Extract the (X, Y) coordinate from the center of the cell holding the provided text.  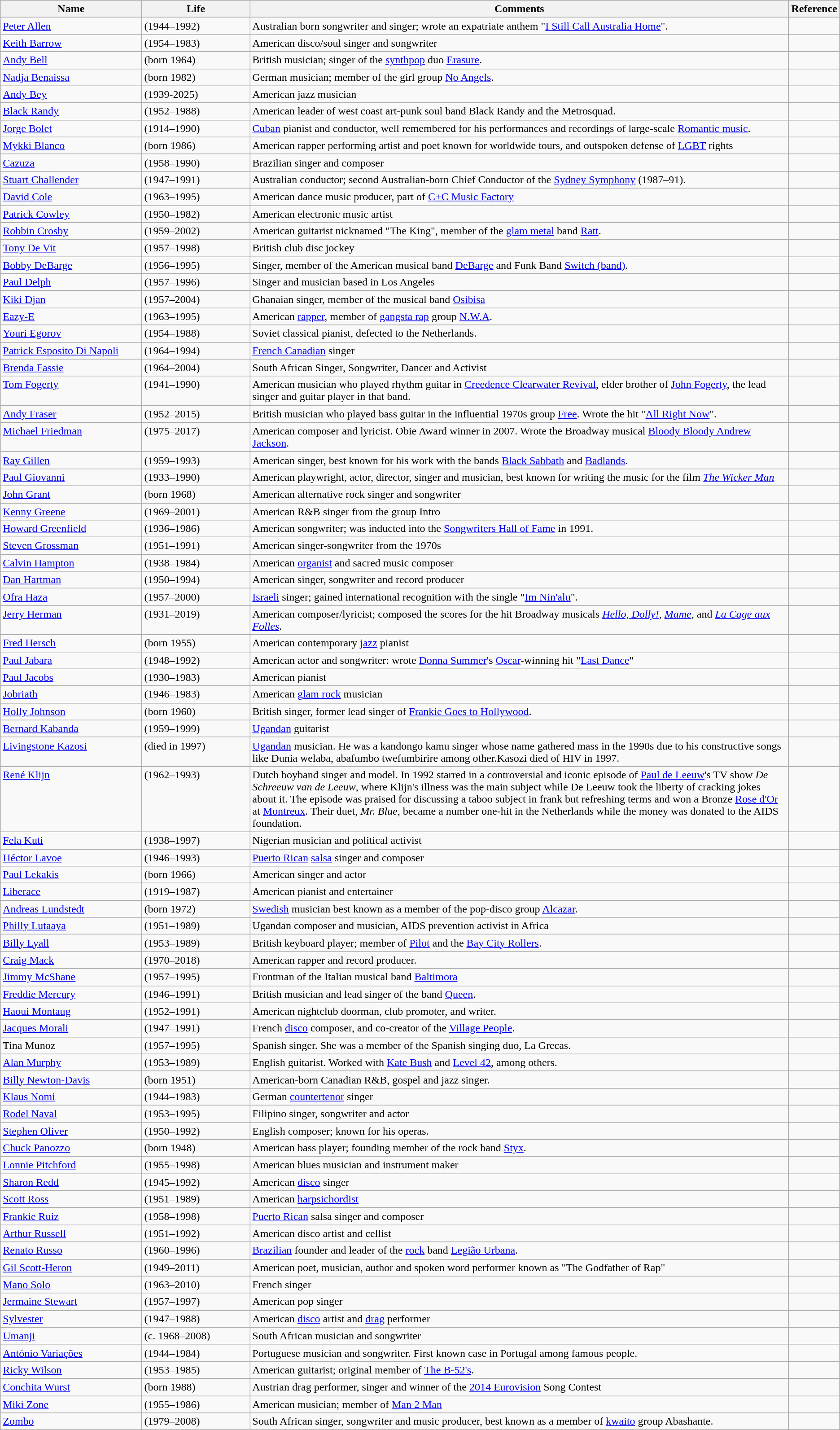
(born 1964) (196, 60)
Tina Munoz (71, 1045)
American dance music producer, part of C+C Music Factory (520, 197)
(1956–1995) (196, 265)
Rodel Naval (71, 1114)
(born 1972) (196, 909)
(1933–1990) (196, 477)
American electronic music artist (520, 214)
Kenny Greene (71, 511)
Brenda Fassie (71, 368)
Andy Bey (71, 94)
American guitarist; original member of The B-52's. (520, 1370)
(1953–1995) (196, 1114)
American songwriter; was inducted into the Songwriters Hall of Fame in 1991. (520, 529)
(1952–2015) (196, 414)
American composer and lyricist. Obie Award winner in 2007. Wrote the Broadway musical Bloody Bloody Andrew Jackson. (520, 437)
Soviet classical pianist, defected to the Netherlands. (520, 333)
Ofra Haza (71, 597)
Spanish singer. She was a member of the Spanish singing duo, La Grecas. (520, 1045)
(1948–1992) (196, 660)
Steven Grossman (71, 546)
Paul Lekakis (71, 875)
English guitarist. Worked with Kate Bush and Level 42, among others. (520, 1062)
(1957–2004) (196, 299)
American singer-songwriter from the 1970s (520, 546)
Scott Ross (71, 1199)
Singer, member of the American musical band DeBarge and Funk Band Switch (band). (520, 265)
Jacques Morali (71, 1028)
British musician and lead singer of the band Queen. (520, 994)
Nigerian musician and political activist (520, 840)
(1914–1990) (196, 128)
Chuck Panozzo (71, 1148)
American pianist (520, 677)
Ray Gillen (71, 460)
(1954–1988) (196, 333)
(1950–1994) (196, 580)
American R&B singer from the group Intro (520, 511)
Andy Bell (71, 60)
Peter Allen (71, 26)
American pop singer (520, 1302)
David Cole (71, 197)
René Klijn (71, 799)
American glam rock musician (520, 694)
(1960–1996) (196, 1250)
Mykki Blanco (71, 145)
(1938–1997) (196, 840)
(1952–1991) (196, 1011)
(1975–2017) (196, 437)
American bass player; founding member of the rock band Styx. (520, 1148)
Robbin Crosby (71, 231)
French disco composer, and co-creator of the Village People. (520, 1028)
(1936–1986) (196, 529)
Umanji (71, 1336)
Mano Solo (71, 1285)
(born 1951) (196, 1079)
Haoui Montaug (71, 1011)
(1946–1993) (196, 858)
Eazy-E (71, 316)
(1951–1991) (196, 546)
American disco/soul singer and songwriter (520, 43)
Jorge Bolet (71, 128)
(1959–2002) (196, 231)
Alan Murphy (71, 1062)
Filipino singer, songwriter and actor (520, 1114)
American singer and actor (520, 875)
(1931–2019) (196, 620)
Andreas Lundstedt (71, 909)
American rapper, member of gangsta rap group N.W.A. (520, 316)
Sharon Redd (71, 1182)
Comments (520, 9)
(1957–1997) (196, 1302)
Cuban pianist and conductor, well remembered for his performances and recordings of large-scale Romantic music. (520, 128)
(1957–1996) (196, 282)
Paul Giovanni (71, 477)
American leader of west coast art-punk soul band Black Randy and the Metrosquad. (520, 111)
Craig Mack (71, 960)
Ghanaian singer, member of the musical band Osibisa (520, 299)
American singer, best known for his work with the bands Black Sabbath and Badlands. (520, 460)
(1919–1987) (196, 892)
South African singer, songwriter and music producer, best known as a member of kwaito group Abashante. (520, 1421)
(died in 1997) (196, 751)
Ugandan composer and musician, AIDS prevention activist in Africa (520, 926)
(1939-2025) (196, 94)
(1955–1986) (196, 1404)
(born 1982) (196, 77)
British musician; singer of the synthpop duo Erasure. (520, 60)
Klaus Nomi (71, 1097)
German countertenor singer (520, 1097)
(1946–1991) (196, 994)
(born 1968) (196, 494)
Kiki Djan (71, 299)
French singer (520, 1285)
(born 1960) (196, 711)
American disco artist and cellist (520, 1233)
British singer, former lead singer of Frankie Goes to Hollywood. (520, 711)
(1959–1999) (196, 728)
Jermaine Stewart (71, 1302)
Livingstone Kazosi (71, 751)
Bobby DeBarge (71, 265)
(born 1988) (196, 1387)
Youri Egorov (71, 333)
(1963–2010) (196, 1285)
American blues musician and instrument maker (520, 1165)
Héctor Lavoe (71, 858)
Keith Barrow (71, 43)
Patrick Esposito Di Napoli (71, 351)
(1950–1982) (196, 214)
Patrick Cowley (71, 214)
Portuguese musician and songwriter. First known case in Portugal among famous people. (520, 1353)
Tony De Vit (71, 248)
Philly Lutaaya (71, 926)
American musician; member of Man 2 Man (520, 1404)
American composer/lyricist; composed the scores for the hit Broadway musicals Hello, Dolly!, Mame, and La Cage aux Folles. (520, 620)
(1964–1994) (196, 351)
(1944–1992) (196, 26)
Freddie Mercury (71, 994)
Jimmy McShane (71, 977)
American organist and sacred music composer (520, 563)
Frontman of the Italian musical band Baltimora (520, 977)
American jazz musician (520, 94)
Nadja Benaissa (71, 77)
Paul Delph (71, 282)
(1944–1983) (196, 1097)
English composer; known for his operas. (520, 1131)
António Variações (71, 1353)
Miki Zone (71, 1404)
Australian born songwriter and singer; wrote an expatriate anthem "I Still Call Australia Home". (520, 26)
(1950–1992) (196, 1131)
American guitarist nicknamed "The King", member of the glam metal band Ratt. (520, 231)
Lonnie Pitchford (71, 1165)
Jerry Herman (71, 620)
Howard Greenfield (71, 529)
American disco singer (520, 1182)
British club disc jockey (520, 248)
(1958–1998) (196, 1216)
(1930–1983) (196, 677)
(1964–2004) (196, 368)
Austrian drag performer, singer and winner of the 2014 Eurovision Song Contest (520, 1387)
Conchita Wurst (71, 1387)
(1951–1992) (196, 1233)
Stuart Challender (71, 180)
South African musician and songwriter (520, 1336)
South African Singer, Songwriter, Dancer and Activist (520, 368)
French Canadian singer (520, 351)
American rapper performing artist and poet known for worldwide tours, and outspoken defense of LGBT rights (520, 145)
(born 1948) (196, 1148)
Brazilian singer and composer (520, 162)
British keyboard player; member of Pilot and the Bay City Rollers. (520, 943)
American harpsichordist (520, 1199)
(1953–1985) (196, 1370)
(1957–2000) (196, 597)
Calvin Hampton (71, 563)
Tom Fogerty (71, 390)
(1958–1990) (196, 162)
(1955–1998) (196, 1165)
American actor and songwriter: wrote Donna Summer's Oscar-winning hit "Last Dance" (520, 660)
Singer and musician based in Los Angeles (520, 282)
(1944–1984) (196, 1353)
American contemporary jazz pianist (520, 643)
American disco artist and drag performer (520, 1319)
Liberace (71, 892)
(1957–1998) (196, 248)
(1946–1983) (196, 694)
Ugandan guitarist (520, 728)
Name (71, 9)
Fred Hersch (71, 643)
(1969–2001) (196, 511)
Sylvester (71, 1319)
Billy Newton-Davis (71, 1079)
Gil Scott-Heron (71, 1268)
(1938–1984) (196, 563)
Stephen Oliver (71, 1131)
American nightclub doorman, club promoter, and writer. (520, 1011)
(1959–1993) (196, 460)
American alternative rock singer and songwriter (520, 494)
(1947–1988) (196, 1319)
(1952–1988) (196, 111)
American singer, songwriter and record producer (520, 580)
Cazuza (71, 162)
American rapper and record producer. (520, 960)
American playwright, actor, director, singer and musician, best known for writing the music for the film The Wicker Man (520, 477)
Israeli singer; gained international recognition with the single "Im Nin'alu". (520, 597)
Andy Fraser (71, 414)
Reference (814, 9)
Renato Russo (71, 1250)
German musician; member of the girl group No Angels. (520, 77)
American poet, musician, author and spoken word performer known as "The Godfather of Rap" (520, 1268)
Arthur Russell (71, 1233)
Billy Lyall (71, 943)
Michael Friedman (71, 437)
Swedish musician best known as a member of the pop-disco group Alcazar. (520, 909)
(born 1955) (196, 643)
(c. 1968–2008) (196, 1336)
Australian conductor; second Australian-born Chief Conductor of the Sydney Symphony (1987–91). (520, 180)
Brazilian founder and leader of the rock band Legião Urbana. (520, 1250)
John Grant (71, 494)
Life (196, 9)
Fela Kuti (71, 840)
(1970–2018) (196, 960)
Dan Hartman (71, 580)
(1949–2011) (196, 1268)
Bernard Kabanda (71, 728)
British musician who played bass guitar in the influential 1970s group Free. Wrote the hit "All Right Now". (520, 414)
Frankie Ruiz (71, 1216)
(1941–1990) (196, 390)
American-born Canadian R&B, gospel and jazz singer. (520, 1079)
(1945–1992) (196, 1182)
(1962–1993) (196, 799)
Ricky Wilson (71, 1370)
American pianist and entertainer (520, 892)
Jobriath (71, 694)
Paul Jabara (71, 660)
(1979–2008) (196, 1421)
Zombo (71, 1421)
(1954–1983) (196, 43)
(born 1986) (196, 145)
Black Randy (71, 111)
Holly Johnson (71, 711)
Paul Jacobs (71, 677)
(born 1966) (196, 875)
